Capture the cell that displays the provided text and extract its (X, Y) central coordinate. 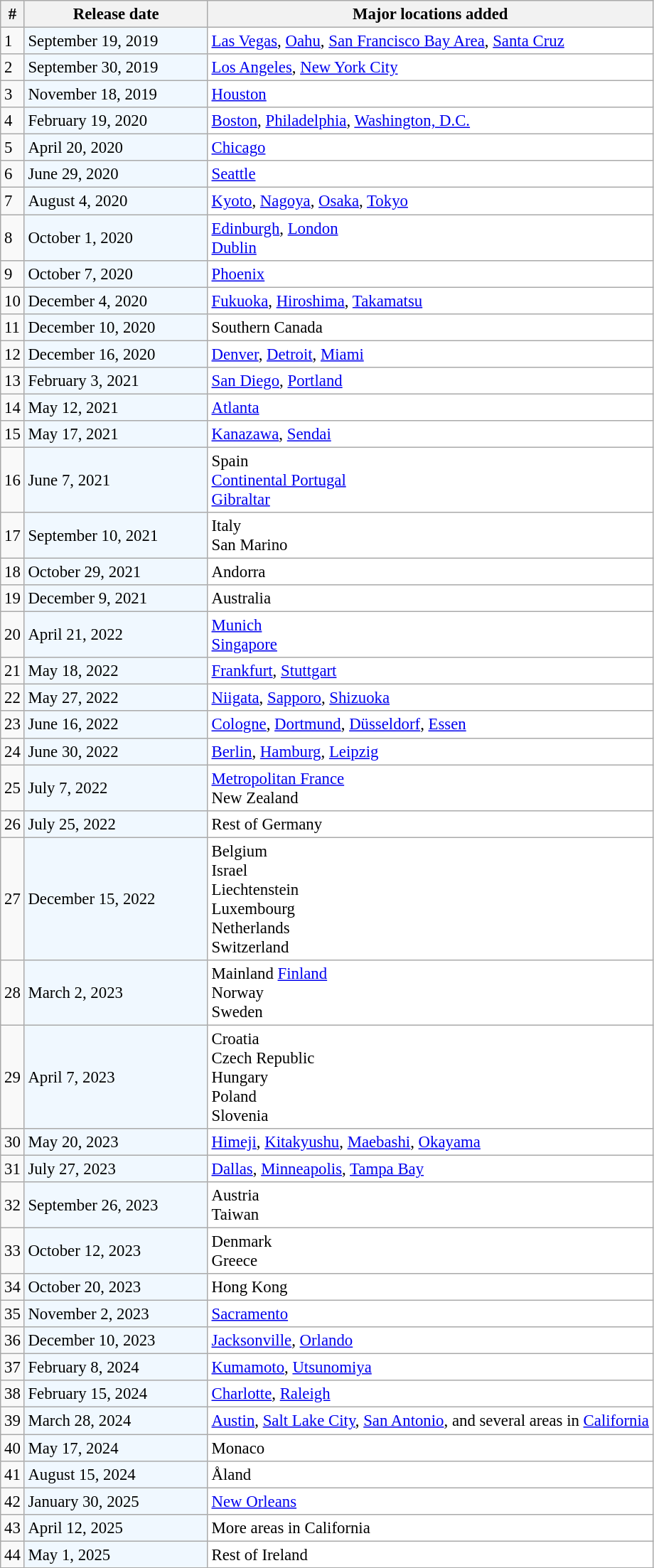
Chicago (430, 148)
April 20, 2020 (116, 148)
Kanazawa, Sendai (430, 434)
June 7, 2021 (116, 480)
Austin, Salt Lake City, San Antonio, and several areas in California (430, 1421)
September 19, 2019 (116, 41)
Edinburgh, London Dublin (430, 237)
11 (13, 327)
Croatia Czech Republic Hungary Poland Slovenia (430, 1077)
December 10, 2023 (116, 1341)
April 12, 2025 (116, 1527)
December 4, 2020 (116, 301)
10 (13, 301)
Monaco (430, 1448)
February 19, 2020 (116, 121)
May 17, 2024 (116, 1448)
March 2, 2023 (116, 993)
Frankfurt, Stuttgart (430, 671)
San Diego, Portland (430, 381)
20 (13, 635)
April 21, 2022 (116, 635)
Hong Kong (430, 1287)
February 15, 2024 (116, 1394)
Jacksonville, Orlando (430, 1341)
Seattle (430, 174)
16 (13, 480)
36 (13, 1341)
October 20, 2023 (116, 1287)
# (13, 14)
December 15, 2022 (116, 898)
18 (13, 572)
41 (13, 1474)
37 (13, 1368)
Åland (430, 1474)
Niigata, Sapporo, Shizuoka (430, 698)
40 (13, 1448)
July 27, 2023 (116, 1169)
23 (13, 725)
Release date (116, 14)
October 29, 2021 (116, 572)
Denver, Detroit, Miami (430, 354)
May 18, 2022 (116, 671)
8 (13, 237)
9 (13, 274)
38 (13, 1394)
30 (13, 1142)
June 29, 2020 (116, 174)
August 15, 2024 (116, 1474)
39 (13, 1421)
32 (13, 1205)
5 (13, 148)
13 (13, 381)
Rest of Ireland (430, 1554)
7 (13, 201)
July 7, 2022 (116, 788)
May 12, 2021 (116, 407)
Mainland Finland Norway Sweden (430, 993)
September 26, 2023 (116, 1205)
Italy San Marino (430, 536)
Boston, Philadelphia, Washington, D.C. (430, 121)
Kyoto, Nagoya, Osaka, Tokyo (430, 201)
October 1, 2020 (116, 237)
May 17, 2021 (116, 434)
Spain Continental Portugal Gibraltar (430, 480)
Australia (430, 598)
December 16, 2020 (116, 354)
42 (13, 1501)
Austria Taiwan (430, 1205)
27 (13, 898)
31 (13, 1169)
August 4, 2020 (116, 201)
November 2, 2023 (116, 1314)
Himeji, Kitakyushu, Maebashi, Okayama (430, 1142)
34 (13, 1287)
33 (13, 1251)
October 7, 2020 (116, 274)
Las Vegas, Oahu, San Francisco Bay Area, Santa Cruz (430, 41)
January 30, 2025 (116, 1501)
Southern Canada (430, 327)
June 16, 2022 (116, 725)
24 (13, 751)
12 (13, 354)
4 (13, 121)
May 1, 2025 (116, 1554)
Sacramento (430, 1314)
Charlotte, Raleigh (430, 1394)
February 8, 2024 (116, 1368)
May 20, 2023 (116, 1142)
44 (13, 1554)
Cologne, Dortmund, Düsseldorf, Essen (430, 725)
25 (13, 788)
Major locations added (430, 14)
3 (13, 95)
May 27, 2022 (116, 698)
21 (13, 671)
Rest of Germany (430, 824)
Dallas, Minneapolis, Tampa Bay (430, 1169)
April 7, 2023 (116, 1077)
June 30, 2022 (116, 751)
35 (13, 1314)
22 (13, 698)
Metropolitan France New Zealand (430, 788)
Munich Singapore (430, 635)
November 18, 2019 (116, 95)
October 12, 2023 (116, 1251)
Los Angeles, New York City (430, 68)
Houston (430, 95)
Berlin, Hamburg, Leipzig (430, 751)
28 (13, 993)
15 (13, 434)
43 (13, 1527)
More areas in California (430, 1527)
Atlanta (430, 407)
14 (13, 407)
New Orleans (430, 1501)
September 10, 2021 (116, 536)
26 (13, 824)
17 (13, 536)
December 9, 2021 (116, 598)
Denmark Greece (430, 1251)
February 3, 2021 (116, 381)
Belgium Israel Liechtenstein Luxembourg Netherlands Switzerland (430, 898)
2 (13, 68)
1 (13, 41)
September 30, 2019 (116, 68)
29 (13, 1077)
December 10, 2020 (116, 327)
Phoenix (430, 274)
July 25, 2022 (116, 824)
Kumamoto, Utsunomiya (430, 1368)
Andorra (430, 572)
19 (13, 598)
Fukuoka, Hiroshima, Takamatsu (430, 301)
March 28, 2024 (116, 1421)
6 (13, 174)
